Search for the cell housing the specified text and yield its (X, Y) center coordinate. 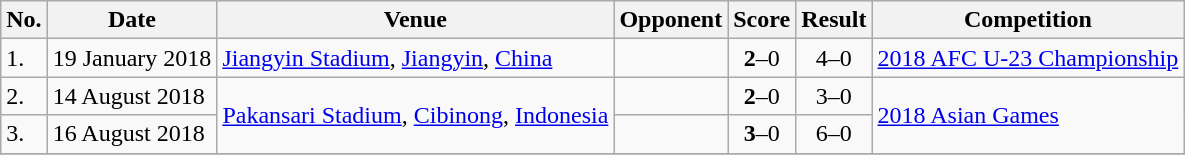
Pakansari Stadium, Cibinong, Indonesia (416, 115)
3. (24, 134)
16 August 2018 (132, 134)
14 August 2018 (132, 96)
1. (24, 58)
Venue (416, 20)
Score (762, 20)
4–0 (834, 58)
Competition (1028, 20)
2. (24, 96)
19 January 2018 (132, 58)
No. (24, 20)
2018 Asian Games (1028, 115)
Opponent (671, 20)
2018 AFC U-23 Championship (1028, 58)
Date (132, 20)
6–0 (834, 134)
Result (834, 20)
Jiangyin Stadium, Jiangyin, China (416, 58)
